Identify which cell holds the provided text, then report its [X, Y] central coordinate. 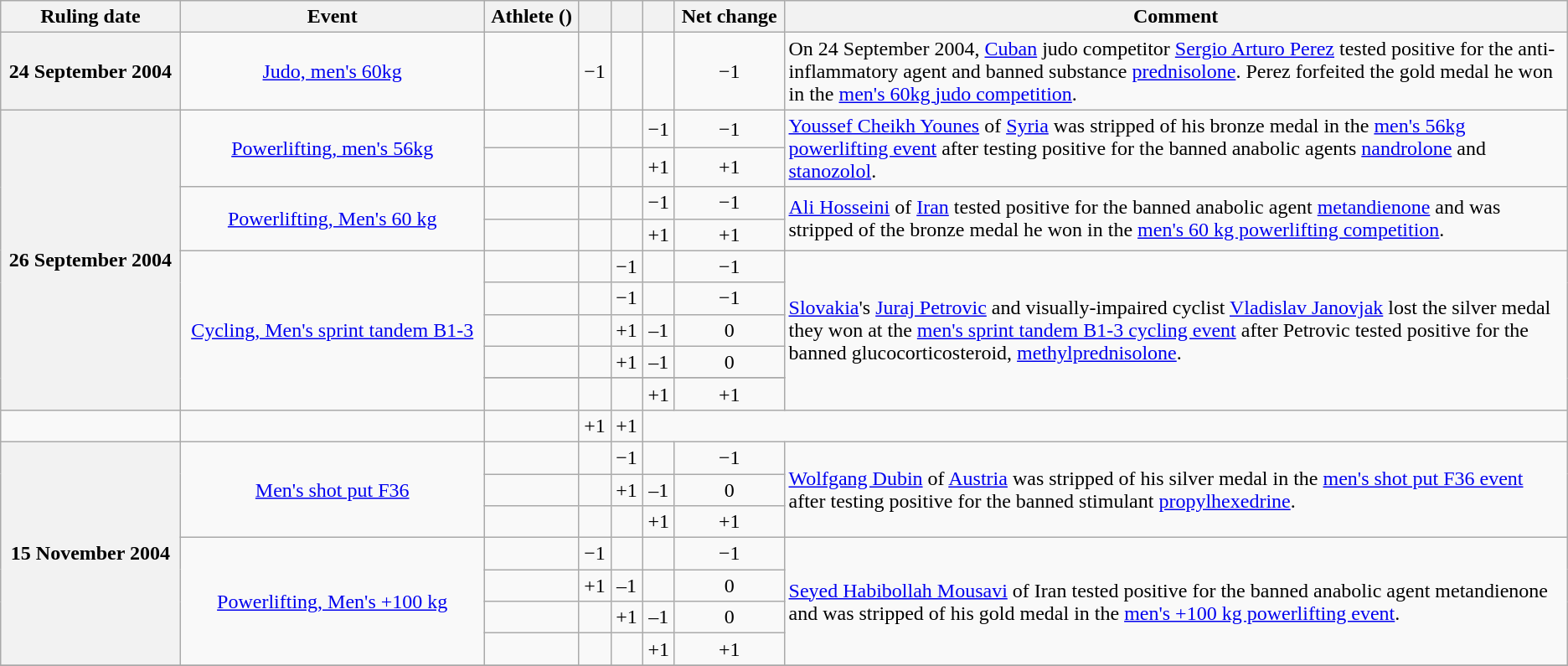
Judo, men's 60kg [332, 71]
Event [332, 17]
Ruling date [90, 17]
Men's shot put F36 [332, 489]
Comment [1176, 17]
Cycling, Men's sprint tandem B1-3 [332, 330]
Powerlifting, Men's 60 kg [332, 219]
Powerlifting, Men's +100 kg [332, 601]
Powerlifting, men's 56kg [332, 148]
24 September 2004 [90, 71]
Athlete () [531, 17]
26 September 2004 [90, 260]
Net change [729, 17]
15 November 2004 [90, 553]
